Output the [X, Y] coordinate of the center of the cell containing the given text.  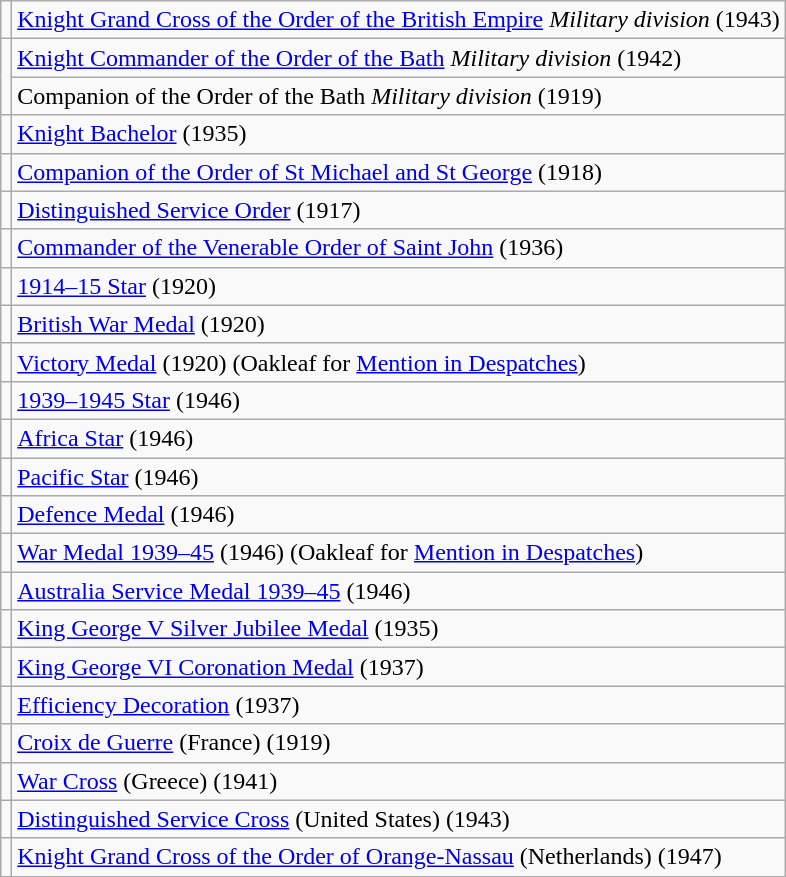
Commander of the Venerable Order of Saint John (1936) [399, 248]
Victory Medal (1920) (Oakleaf for Mention in Despatches) [399, 362]
Australia Service Medal 1939–45 (1946) [399, 591]
Pacific Star (1946) [399, 477]
War Cross (Greece) (1941) [399, 781]
Companion of the Order of St Michael and St George (1918) [399, 172]
British War Medal (1920) [399, 324]
Knight Commander of the Order of the Bath Military division (1942) [399, 58]
Croix de Guerre (France) (1919) [399, 743]
1939–1945 Star (1946) [399, 400]
Distinguished Service Cross (United States) (1943) [399, 819]
King George V Silver Jubilee Medal (1935) [399, 629]
War Medal 1939–45 (1946) (Oakleaf for Mention in Despatches) [399, 553]
Distinguished Service Order (1917) [399, 210]
Knight Grand Cross of the Order of Orange-Nassau (Netherlands) (1947) [399, 857]
Knight Grand Cross of the Order of the British Empire Military division (1943) [399, 20]
Defence Medal (1946) [399, 515]
Companion of the Order of the Bath Military division (1919) [399, 96]
King George VI Coronation Medal (1937) [399, 667]
Africa Star (1946) [399, 438]
1914–15 Star (1920) [399, 286]
Knight Bachelor (1935) [399, 134]
Efficiency Decoration (1937) [399, 705]
